Detect which cell encompasses the target text, then output its (X, Y) center coordinate. 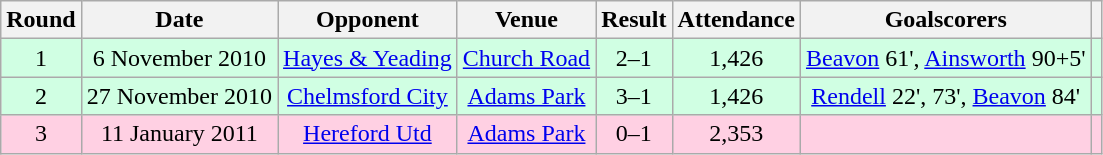
3 (41, 134)
Hereford Utd (368, 134)
Church Road (526, 58)
Rendell 22', 73', Beavon 84' (946, 96)
1 (41, 58)
2–1 (634, 58)
27 November 2010 (179, 96)
Chelmsford City (368, 96)
Result (634, 20)
Date (179, 20)
6 November 2010 (179, 58)
2 (41, 96)
Beavon 61', Ainsworth 90+5' (946, 58)
Goalscorers (946, 20)
Opponent (368, 20)
3–1 (634, 96)
Hayes & Yeading (368, 58)
Attendance (736, 20)
Venue (526, 20)
0–1 (634, 134)
2,353 (736, 134)
11 January 2011 (179, 134)
Round (41, 20)
